Pinpoint the cell where the given text exists, returning its [X, Y] midpoint coordinate. 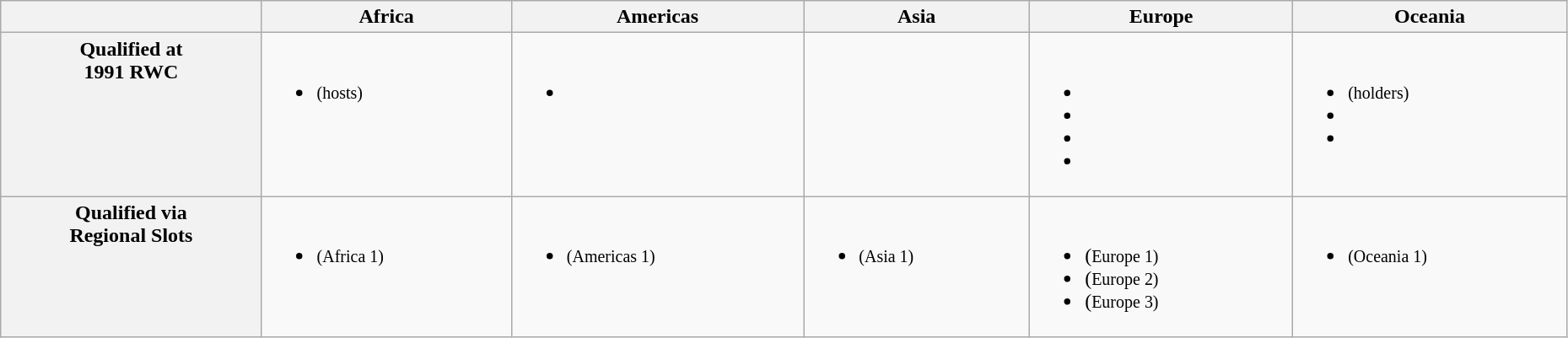
Americas [658, 17]
(Africa 1) [386, 266]
Qualified at 1991 RWC [132, 115]
(Oceania 1) [1431, 266]
Europe [1161, 17]
Oceania [1431, 17]
(holders) [1431, 115]
(Americas 1) [658, 266]
(Asia 1) [917, 266]
(hosts) [386, 115]
Africa [386, 17]
(Europe 1) (Europe 2) (Europe 3) [1161, 266]
Asia [917, 17]
Qualified via Regional Slots [132, 266]
